From the cell containing the given text, extract its center point as [x, y] coordinate. 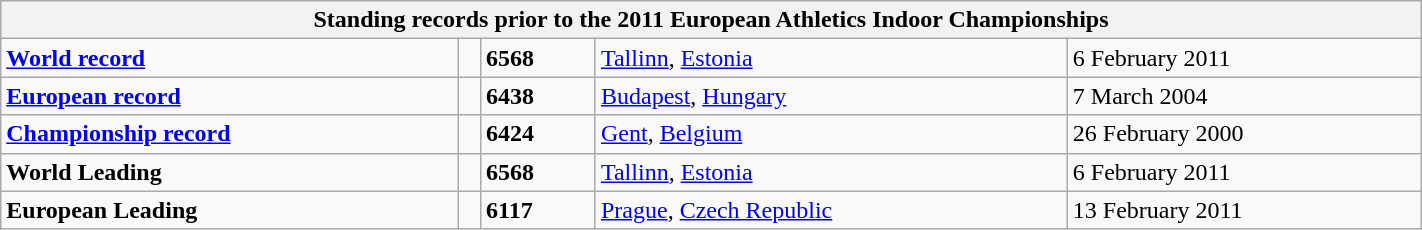
13 February 2011 [1244, 210]
European Leading [230, 210]
Budapest, Hungary [831, 96]
European record [230, 96]
6117 [538, 210]
World Leading [230, 172]
Standing records prior to the 2011 European Athletics Indoor Championships [711, 20]
Prague, Czech Republic [831, 210]
26 February 2000 [1244, 134]
World record [230, 58]
6438 [538, 96]
Championship record [230, 134]
6424 [538, 134]
Gent, Belgium [831, 134]
7 March 2004 [1244, 96]
